Search for the cell housing the specified text and yield its (X, Y) center coordinate. 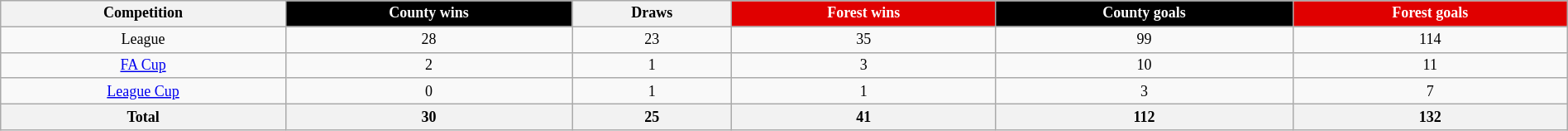
FA Cup (144, 65)
25 (652, 116)
League Cup (144, 91)
County goals (1145, 13)
30 (428, 116)
11 (1430, 65)
28 (428, 40)
41 (863, 116)
114 (1430, 40)
10 (1145, 65)
Competition (144, 13)
7 (1430, 91)
23 (652, 40)
132 (1430, 116)
2 (428, 65)
35 (863, 40)
Forest goals (1430, 13)
99 (1145, 40)
0 (428, 91)
League (144, 40)
Forest wins (863, 13)
Draws (652, 13)
112 (1145, 116)
Total (144, 116)
County wins (428, 13)
